For the text-containing cell, return its midpoint in (X, Y) coordinate format. 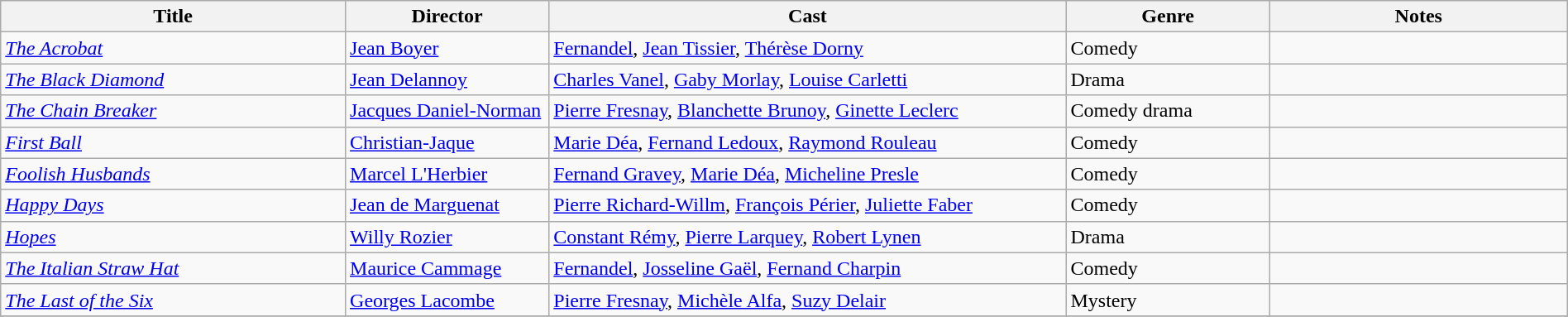
The Last of the Six (174, 300)
Jean Delannoy (447, 79)
The Italian Straw Hat (174, 268)
Georges Lacombe (447, 300)
Fernandel, Jean Tissier, Thérèse Dorny (807, 48)
Foolish Husbands (174, 174)
Genre (1168, 17)
Fernand Gravey, Marie Déa, Micheline Presle (807, 174)
Notes (1418, 17)
The Acrobat (174, 48)
Title (174, 17)
Marie Déa, Fernand Ledoux, Raymond Rouleau (807, 142)
Marcel L'Herbier (447, 174)
Cast (807, 17)
Hopes (174, 237)
Jacques Daniel-Norman (447, 111)
Mystery (1168, 300)
Happy Days (174, 205)
Pierre Richard-Willm, François Périer, Juliette Faber (807, 205)
First Ball (174, 142)
Fernandel, Josseline Gaël, Fernand Charpin (807, 268)
Charles Vanel, Gaby Morlay, Louise Carletti (807, 79)
Pierre Fresnay, Michèle Alfa, Suzy Delair (807, 300)
Christian-Jaque (447, 142)
Willy Rozier (447, 237)
Maurice Cammage (447, 268)
Pierre Fresnay, Blanchette Brunoy, Ginette Leclerc (807, 111)
Comedy drama (1168, 111)
Jean Boyer (447, 48)
The Chain Breaker (174, 111)
Jean de Marguenat (447, 205)
Constant Rémy, Pierre Larquey, Robert Lynen (807, 237)
Director (447, 17)
The Black Diamond (174, 79)
